Locate the cell with the specified text and output its [X, Y] center coordinate. 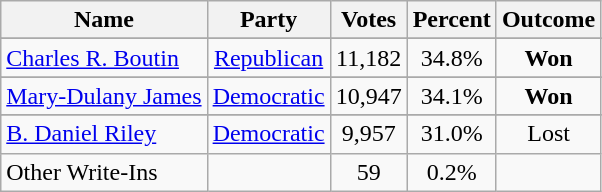
59 [368, 172]
9,957 [368, 134]
Votes [368, 20]
Party [268, 20]
Name [104, 20]
34.1% [452, 96]
Charles R. Boutin [104, 58]
10,947 [368, 96]
Mary-Dulany James [104, 96]
Republican [268, 58]
B. Daniel Riley [104, 134]
31.0% [452, 134]
Outcome [548, 20]
Percent [452, 20]
0.2% [452, 172]
Lost [548, 134]
34.8% [452, 58]
11,182 [368, 58]
Other Write-Ins [104, 172]
